From the cell containing the given text, extract its center point as (x, y) coordinate. 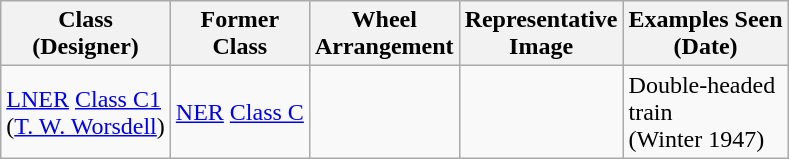
LNER Class C1(T. W. Worsdell) (86, 112)
Examples Seen(Date) (706, 34)
NER Class C (240, 112)
Class(Designer) (86, 34)
Double-headed train (Winter 1947) (706, 112)
RepresentativeImage (541, 34)
WheelArrangement (384, 34)
FormerClass (240, 34)
